Determine the (x, y) coordinate at the center of the cell enclosing the given text.  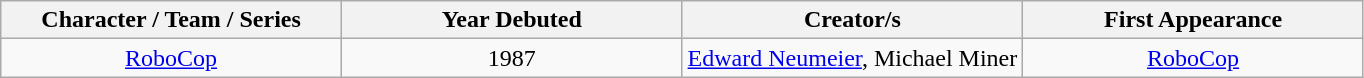
Edward Neumeier, Michael Miner (852, 58)
Character / Team / Series (172, 20)
Year Debuted (512, 20)
1987 (512, 58)
Creator/s (852, 20)
First Appearance (1194, 20)
